Provide the (x, y) coordinate of the cell's center where the given text is located.  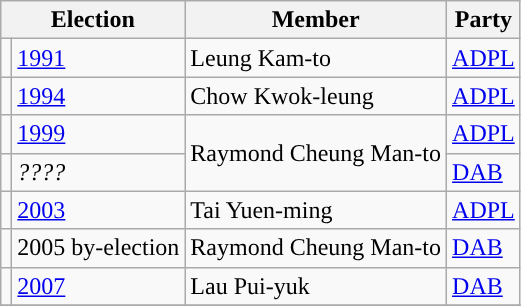
1999 (98, 134)
2003 (98, 210)
Chow Kwok-leung (316, 96)
Leung Kam-to (316, 58)
2005 by-election (98, 248)
1991 (98, 58)
2007 (98, 286)
Tai Yuen-ming (316, 210)
Election (93, 20)
Party (484, 20)
Member (316, 20)
???? (98, 172)
1994 (98, 96)
Lau Pui-yuk (316, 286)
